Locate the cell with the specified text and output its [X, Y] center coordinate. 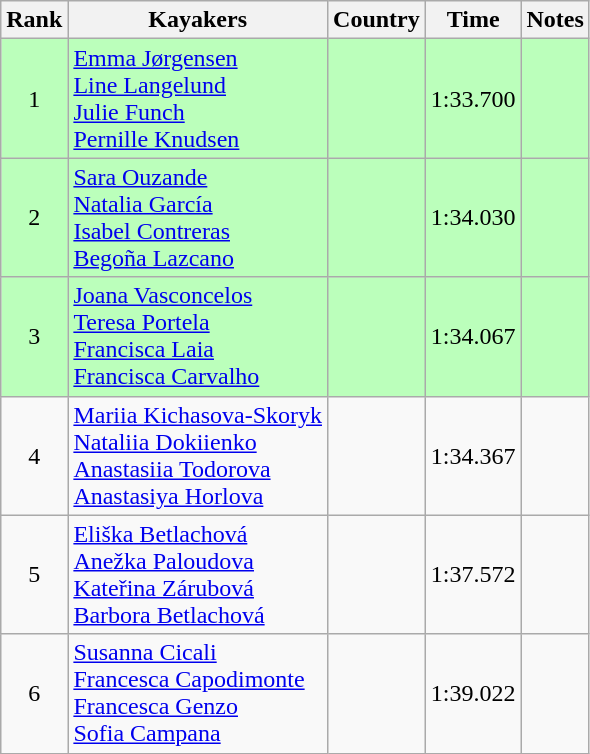
6 [34, 694]
Mariia Kichasova-SkorykNataliia DokiienkoAnastasiia TodorovaAnastasiya Horlova [198, 456]
4 [34, 456]
Kayakers [198, 20]
Rank [34, 20]
1 [34, 98]
Country [377, 20]
Notes [555, 20]
Susanna CicaliFrancesca CapodimonteFrancesca GenzoSofia Campana [198, 694]
1:34.067 [473, 336]
1:39.022 [473, 694]
1:34.367 [473, 456]
Time [473, 20]
2 [34, 218]
3 [34, 336]
1:33.700 [473, 98]
1:37.572 [473, 574]
Sara OuzandeNatalia GarcíaIsabel ContrerasBegoña Lazcano [198, 218]
Eliška BetlachováAnežka PaloudovaKateřina ZárubováBarbora Betlachová [198, 574]
5 [34, 574]
1:34.030 [473, 218]
Joana VasconcelosTeresa PortelaFrancisca LaiaFrancisca Carvalho [198, 336]
Emma JørgensenLine LangelundJulie FunchPernille Knudsen [198, 98]
